Capture the cell that displays the provided text and extract its (x, y) central coordinate. 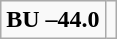
BU –44.0 (53, 19)
